From the cell containing the given text, extract its center point as (x, y) coordinate. 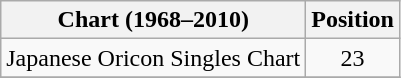
23 (353, 58)
Position (353, 20)
Chart (1968–2010) (154, 20)
Japanese Oricon Singles Chart (154, 58)
